Extract the [x, y] coordinate from the center of the cell holding the provided text.  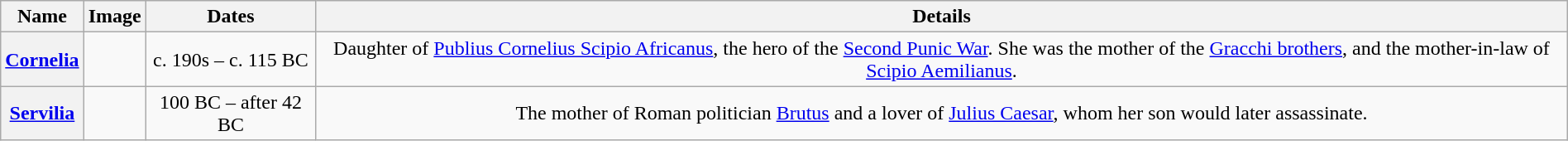
Image [114, 17]
c. 190s – c. 115 BC [231, 60]
Name [42, 17]
Servilia [42, 113]
Cornelia [42, 60]
The mother of Roman politician Brutus and a lover of Julius Caesar, whom her son would later assassinate. [942, 113]
Details [942, 17]
Dates [231, 17]
100 BC – after 42 BC [231, 113]
